Return [x, y] of the center of cell containing provided text 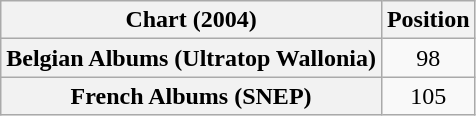
98 [428, 58]
French Albums (SNEP) [192, 96]
Position [428, 20]
105 [428, 96]
Chart (2004) [192, 20]
Belgian Albums (Ultratop Wallonia) [192, 58]
